Scan for the cell matching the given text and deliver its [X, Y] coordinate at center. 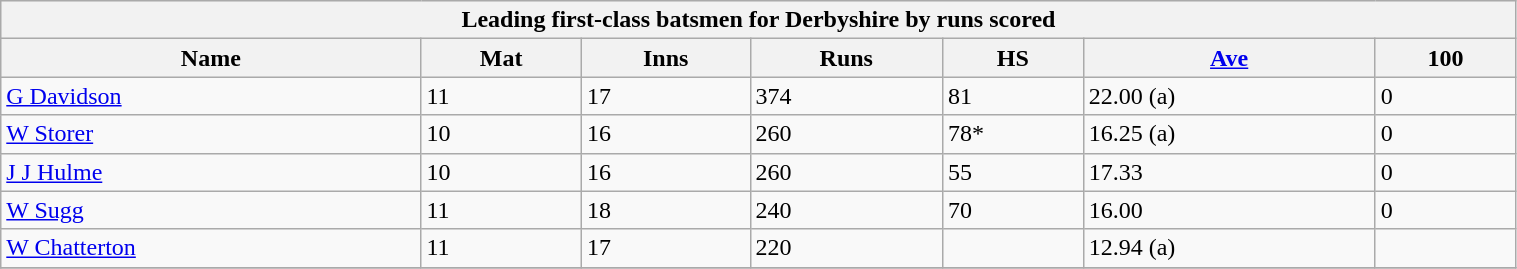
78* [1014, 134]
17.33 [1229, 172]
G Davidson [211, 96]
374 [846, 96]
Leading first-class batsmen for Derbyshire by runs scored [758, 20]
18 [666, 210]
Runs [846, 58]
HS [1014, 58]
70 [1014, 210]
W Sugg [211, 210]
220 [846, 248]
16.00 [1229, 210]
240 [846, 210]
16.25 (a) [1229, 134]
Inns [666, 58]
Mat [502, 58]
W Chatterton [211, 248]
Ave [1229, 58]
Name [211, 58]
J J Hulme [211, 172]
22.00 (a) [1229, 96]
81 [1014, 96]
100 [1446, 58]
W Storer [211, 134]
55 [1014, 172]
12.94 (a) [1229, 248]
